Return (x, y) of the center of cell containing provided text 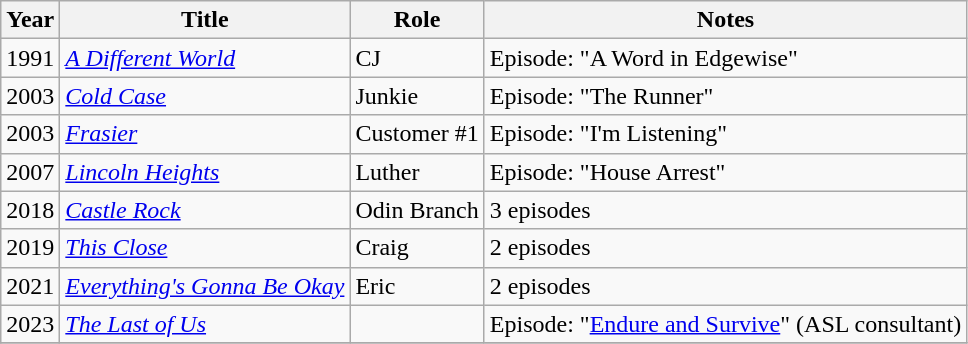
Episode: "Endure and Survive" (ASL consultant) (725, 324)
Luther (417, 172)
Role (417, 20)
Lincoln Heights (205, 172)
Cold Case (205, 96)
Customer #1 (417, 134)
Frasier (205, 134)
2023 (30, 324)
Odin Branch (417, 210)
2007 (30, 172)
Episode: "A Word in Edgewise" (725, 58)
1991 (30, 58)
Year (30, 20)
Eric (417, 286)
3 episodes (725, 210)
2019 (30, 248)
2021 (30, 286)
This Close (205, 248)
2018 (30, 210)
Title (205, 20)
Everything's Gonna Be Okay (205, 286)
Castle Rock (205, 210)
Episode: "House Arrest" (725, 172)
Craig (417, 248)
Notes (725, 20)
CJ (417, 58)
A Different World (205, 58)
Junkie (417, 96)
Episode: "The Runner" (725, 96)
Episode: "I'm Listening" (725, 134)
The Last of Us (205, 324)
